Extract the [X, Y] coordinate from the center of the cell holding the provided text.  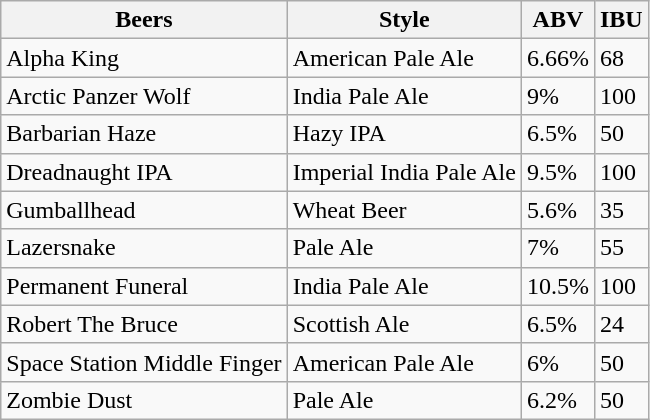
Hazy IPA [404, 134]
7% [558, 248]
Zombie Dust [144, 400]
Dreadnaught IPA [144, 172]
Arctic Panzer Wolf [144, 96]
68 [621, 58]
Alpha King [144, 58]
55 [621, 248]
Gumballhead [144, 210]
ABV [558, 20]
Imperial India Pale Ale [404, 172]
5.6% [558, 210]
Scottish Ale [404, 324]
Space Station Middle Finger [144, 362]
Wheat Beer [404, 210]
24 [621, 324]
Barbarian Haze [144, 134]
10.5% [558, 286]
Permanent Funeral [144, 286]
Style [404, 20]
9.5% [558, 172]
6.66% [558, 58]
35 [621, 210]
6.2% [558, 400]
Lazersnake [144, 248]
IBU [621, 20]
6% [558, 362]
9% [558, 96]
Beers [144, 20]
Robert The Bruce [144, 324]
